Return (x, y) of the center of cell containing provided text 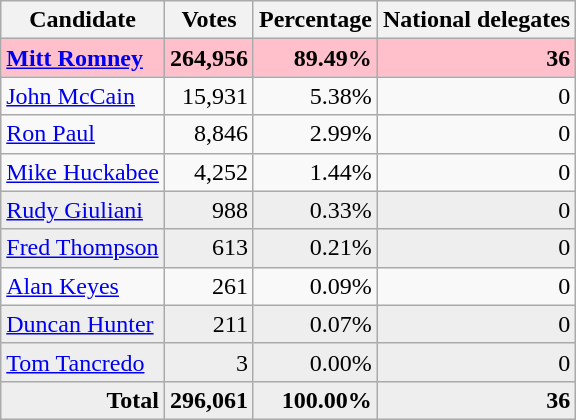
Mike Huckabee (83, 172)
Percentage (315, 20)
Ron Paul (83, 134)
261 (208, 286)
0.09% (315, 286)
296,061 (208, 400)
2.99% (315, 134)
3 (208, 362)
8,846 (208, 134)
100.00% (315, 400)
988 (208, 210)
0.00% (315, 362)
Alan Keyes (83, 286)
211 (208, 324)
89.49% (315, 58)
5.38% (315, 96)
1.44% (315, 172)
Mitt Romney (83, 58)
Duncan Hunter (83, 324)
Total (83, 400)
Rudy Giuliani (83, 210)
John McCain (83, 96)
Votes (208, 20)
National delegates (476, 20)
4,252 (208, 172)
613 (208, 248)
264,956 (208, 58)
Tom Tancredo (83, 362)
0.21% (315, 248)
Fred Thompson (83, 248)
Candidate (83, 20)
0.33% (315, 210)
0.07% (315, 324)
15,931 (208, 96)
